Output the (X, Y) coordinate of the center of the cell containing the given text.  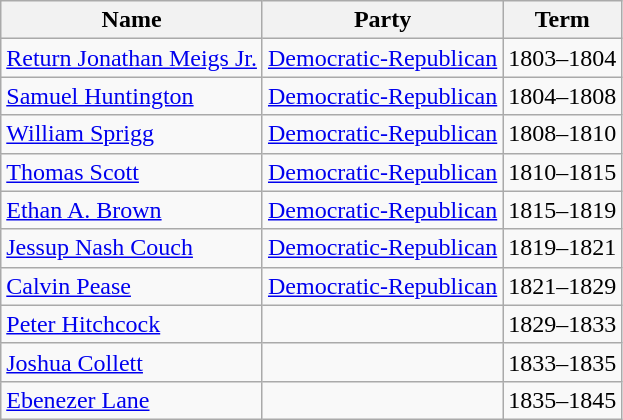
William Sprigg (132, 134)
1835–1845 (562, 400)
Ebenezer Lane (132, 400)
Joshua Collett (132, 362)
Party (382, 20)
1804–1808 (562, 96)
Peter Hitchcock (132, 324)
Ethan A. Brown (132, 210)
Thomas Scott (132, 172)
Calvin Pease (132, 286)
Term (562, 20)
1815–1819 (562, 210)
1819–1821 (562, 248)
Name (132, 20)
1829–1833 (562, 324)
1810–1815 (562, 172)
1833–1835 (562, 362)
1821–1829 (562, 286)
Samuel Huntington (132, 96)
1803–1804 (562, 58)
Return Jonathan Meigs Jr. (132, 58)
Jessup Nash Couch (132, 248)
1808–1810 (562, 134)
